Scan for the cell matching the given text and deliver its [X, Y] coordinate at center. 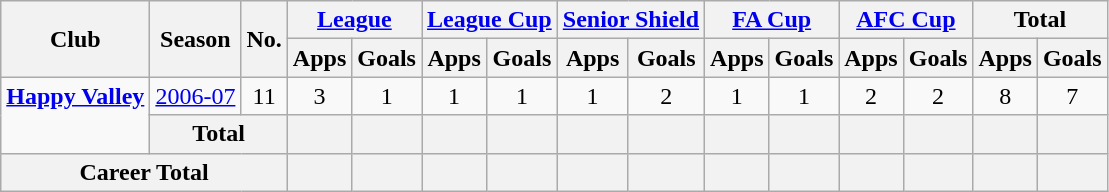
8 [1005, 96]
2006-07 [196, 96]
Senior Shield [630, 20]
Career Total [144, 172]
FA Cup [772, 20]
11 [264, 96]
Season [196, 39]
AFC Cup [906, 20]
3 [319, 96]
Club [76, 39]
No. [264, 39]
League Cup [490, 20]
Happy Valley [76, 115]
7 [1072, 96]
League [354, 20]
